Find where the given text appears and provide that cell's center as (x, y) coordinate. 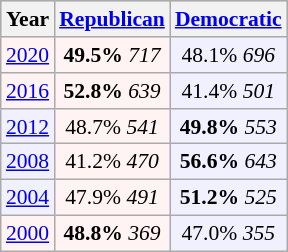
Democratic (228, 19)
48.8% 369 (112, 233)
52.8% 639 (112, 91)
48.7% 541 (112, 126)
41.2% 470 (112, 162)
2008 (28, 162)
56.6% 643 (228, 162)
49.8% 553 (228, 126)
Year (28, 19)
49.5% 717 (112, 55)
47.0% 355 (228, 233)
2012 (28, 126)
2000 (28, 233)
47.9% 491 (112, 197)
Republican (112, 19)
41.4% 501 (228, 91)
51.2% 525 (228, 197)
48.1% 696 (228, 55)
2016 (28, 91)
2020 (28, 55)
2004 (28, 197)
